Detect which cell encompasses the target text, then output its [X, Y] center coordinate. 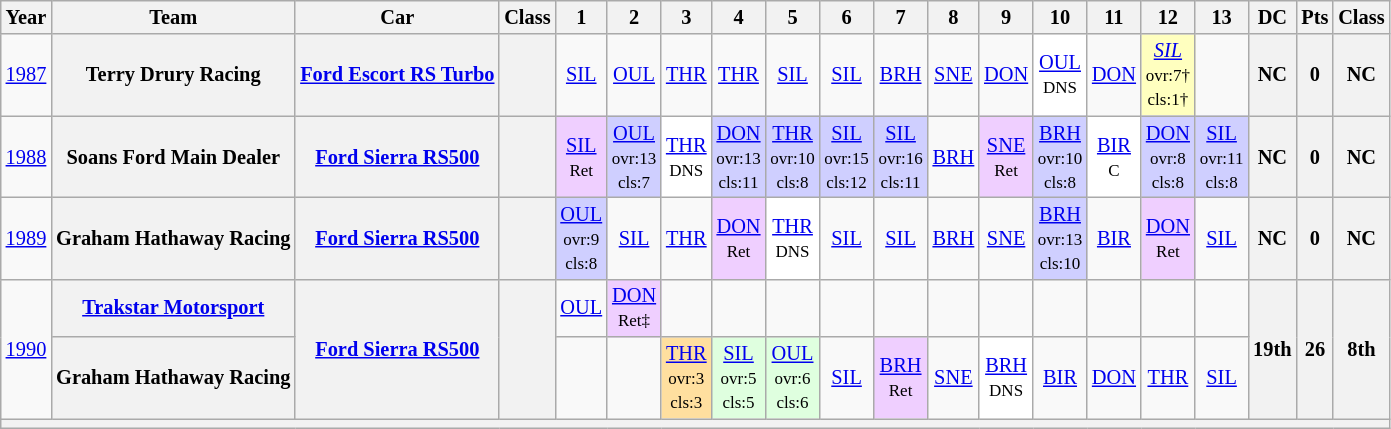
DC [1272, 17]
SILovr:5cls:5 [738, 378]
BRHRet [901, 378]
Year [26, 17]
SILovr:15cls:12 [847, 157]
6 [847, 17]
THRovr:3cls:3 [686, 378]
OULovr:9cls:8 [581, 238]
BIRC [1114, 157]
Soans Ford Main Dealer [173, 157]
SILovr:7†cls:1† [1168, 75]
OULovr:13cls:7 [634, 157]
BRHovr:13cls:10 [1060, 238]
SILRet [581, 157]
1990 [26, 348]
DONovr:13cls:11 [738, 157]
12 [1168, 17]
4 [738, 17]
Terry Drury Racing [173, 75]
SILovr:16cls:11 [901, 157]
Team [173, 17]
Ford Escort RS Turbo [397, 75]
7 [901, 17]
26 [1314, 348]
9 [1006, 17]
1987 [26, 75]
DONRet‡ [634, 308]
SNERet [1006, 157]
5 [793, 17]
13 [1222, 17]
1 [581, 17]
8th [1361, 348]
OULovr:6cls:6 [793, 378]
11 [1114, 17]
OULDNS [1060, 75]
SILovr:11cls:8 [1222, 157]
2 [634, 17]
Pts [1314, 17]
8 [954, 17]
THRovr:10cls:8 [793, 157]
BRHDNS [1006, 378]
3 [686, 17]
DONovr:8cls:8 [1168, 157]
1988 [26, 157]
19th [1272, 348]
1989 [26, 238]
Trakstar Motorsport [173, 308]
Car [397, 17]
10 [1060, 17]
BRHovr:10cls:8 [1060, 157]
